Find where the given text appears and provide that cell's center as (x, y) coordinate. 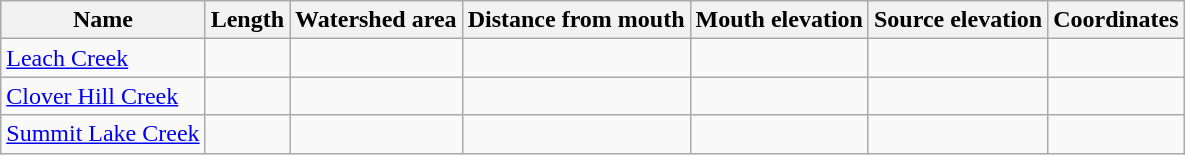
Mouth elevation (779, 20)
Watershed area (376, 20)
Length (247, 20)
Leach Creek (103, 58)
Name (103, 20)
Source elevation (958, 20)
Summit Lake Creek (103, 134)
Distance from mouth (576, 20)
Coordinates (1116, 20)
Clover Hill Creek (103, 96)
